Find where the given text appears and provide that cell's center as (x, y) coordinate. 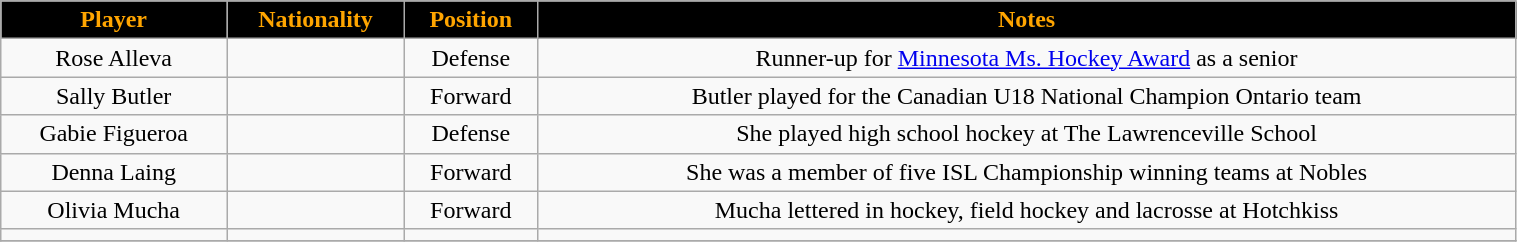
Gabie Figueroa (114, 134)
She played high school hockey at The Lawrenceville School (1026, 134)
Position (470, 20)
Nationality (316, 20)
Denna Laing (114, 172)
She was a member of five ISL Championship winning teams at Nobles (1026, 172)
Rose Alleva (114, 58)
Sally Butler (114, 96)
Butler played for the Canadian U18 National Champion Ontario team (1026, 96)
Mucha lettered in hockey, field hockey and lacrosse at Hotchkiss (1026, 210)
Player (114, 20)
Notes (1026, 20)
Olivia Mucha (114, 210)
Runner-up for Minnesota Ms. Hockey Award as a senior (1026, 58)
